For the text-containing cell, return its midpoint in [x, y] coordinate format. 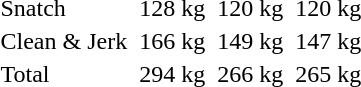
166 kg [172, 41]
149 kg [250, 41]
